Scan for the cell matching the given text and deliver its (x, y) coordinate at center. 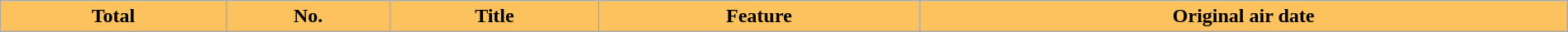
Feature (759, 16)
No. (308, 16)
Original air date (1244, 16)
Total (113, 16)
Title (495, 16)
